Capture the cell that displays the provided text and extract its (X, Y) central coordinate. 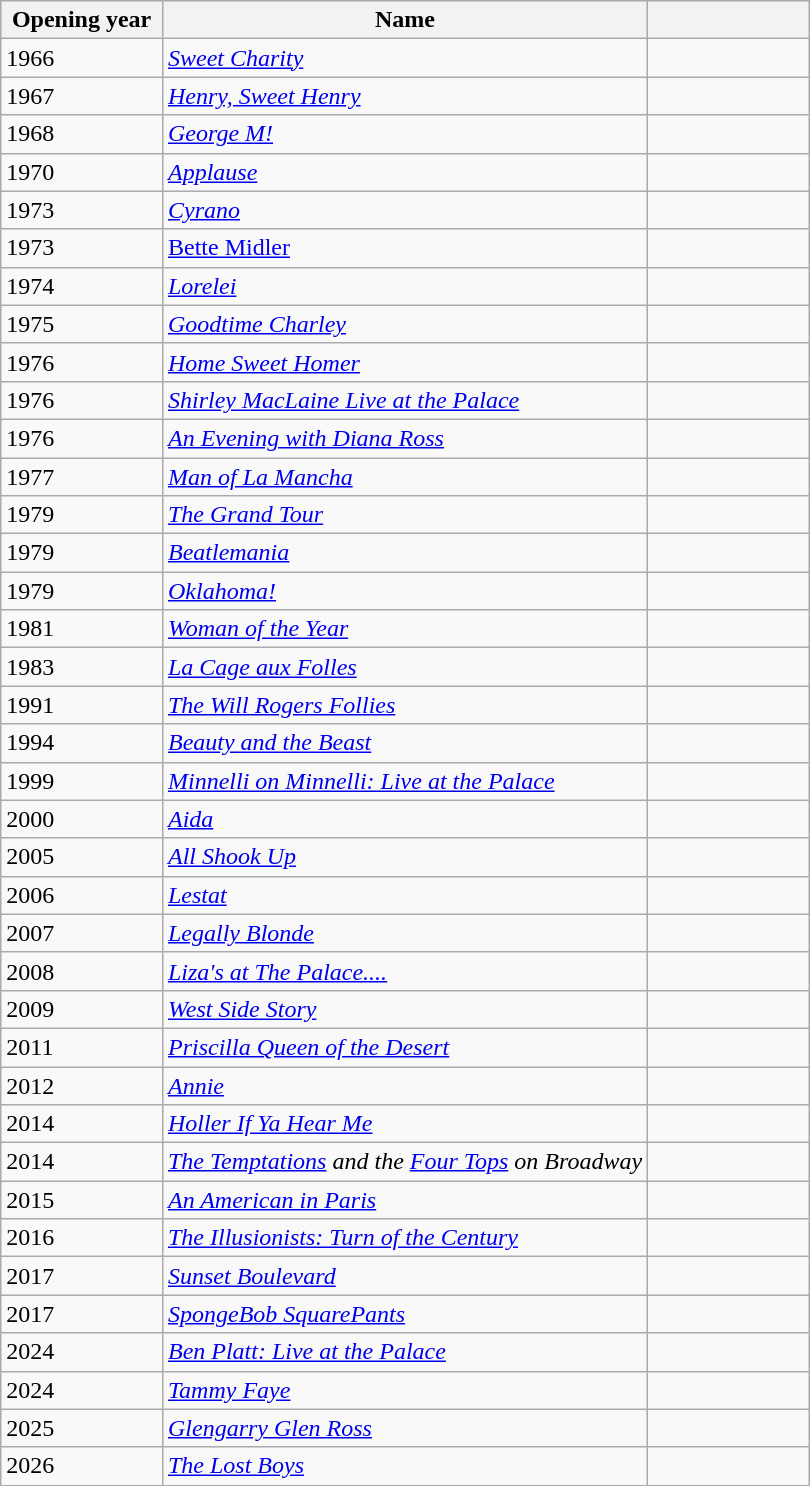
La Cage aux Folles (404, 667)
Glengarry Glen Ross (404, 1428)
Tammy Faye (404, 1390)
2007 (82, 933)
Legally Blonde (404, 933)
2015 (82, 1200)
1994 (82, 743)
Lorelei (404, 286)
George M! (404, 134)
2006 (82, 895)
2005 (82, 857)
West Side Story (404, 1009)
Sunset Boulevard (404, 1276)
1967 (82, 96)
Oklahoma! (404, 591)
The Temptations and the Four Tops on Broadway (404, 1162)
Beatlemania (404, 553)
The Will Rogers Follies (404, 705)
Minnelli on Minnelli: Live at the Palace (404, 781)
Name (404, 20)
Shirley MacLaine Live at the Palace (404, 400)
2012 (82, 1085)
Applause (404, 172)
The Grand Tour (404, 515)
Beauty and the Beast (404, 743)
2000 (82, 819)
Goodtime Charley (404, 324)
1968 (82, 134)
2026 (82, 1466)
Bette Midler (404, 248)
All Shook Up (404, 857)
Annie (404, 1085)
An Evening with Diana Ross (404, 438)
SpongeBob SquarePants (404, 1314)
1977 (82, 477)
Lestat (404, 895)
Woman of the Year (404, 629)
2008 (82, 971)
2011 (82, 1047)
2016 (82, 1238)
Sweet Charity (404, 58)
Ben Platt: Live at the Palace (404, 1352)
2009 (82, 1009)
Holler If Ya Hear Me (404, 1124)
1983 (82, 667)
1974 (82, 286)
The Illusionists: Turn of the Century (404, 1238)
1991 (82, 705)
1999 (82, 781)
1970 (82, 172)
1966 (82, 58)
An American in Paris (404, 1200)
1981 (82, 629)
Aida (404, 819)
The Lost Boys (404, 1466)
Home Sweet Homer (404, 362)
Opening year (82, 20)
2025 (82, 1428)
Liza's at The Palace.... (404, 971)
Priscilla Queen of the Desert (404, 1047)
Man of La Mancha (404, 477)
1975 (82, 324)
Henry, Sweet Henry (404, 96)
Cyrano (404, 210)
